Provide the (x, y) coordinate of the cell's center where the given text is located.  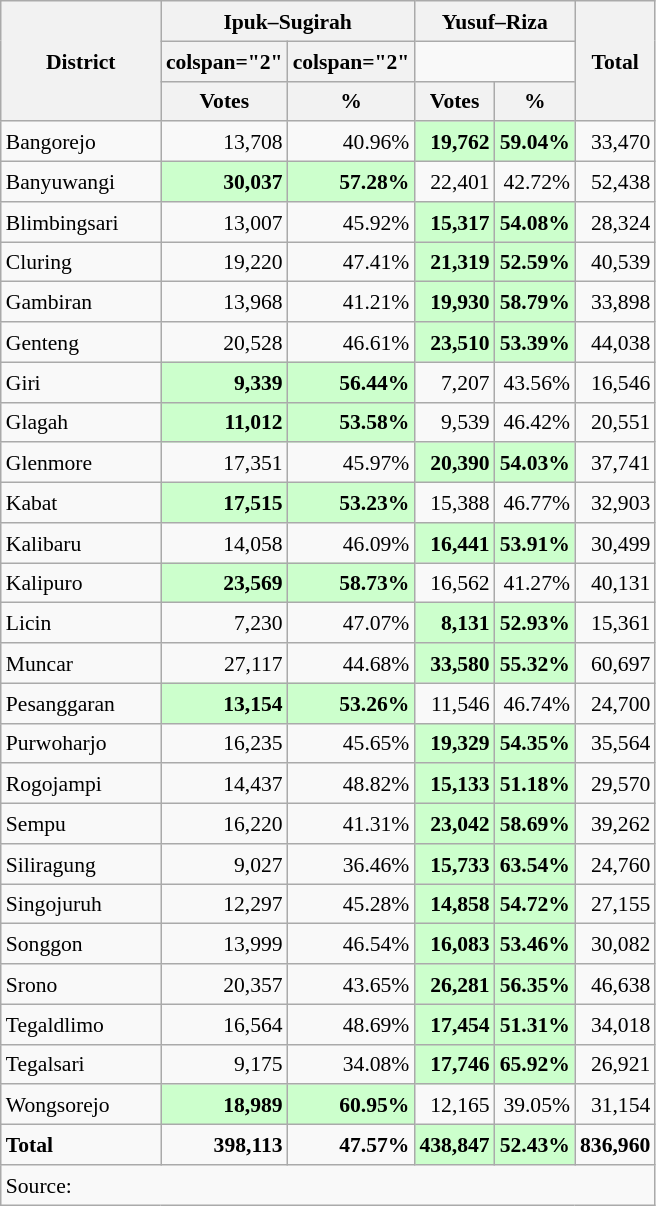
46.09% (352, 543)
54.08% (535, 222)
Kalibaru (81, 543)
44.68% (352, 663)
47.57% (352, 1145)
16,235 (224, 743)
8,131 (454, 623)
13,968 (224, 302)
7,230 (224, 623)
34.08% (352, 1064)
36.46% (352, 864)
16,562 (454, 583)
53.23% (352, 503)
23,569 (224, 583)
Muncar (81, 663)
24,760 (615, 864)
16,546 (615, 382)
45.97% (352, 463)
Pesanggaran (81, 703)
Source: (328, 1185)
40,539 (615, 262)
17,746 (454, 1064)
45.92% (352, 222)
14,437 (224, 784)
40.96% (352, 142)
29,570 (615, 784)
16,564 (224, 1024)
Giri (81, 382)
Kalipuro (81, 583)
23,510 (454, 342)
Bangorejo (81, 142)
15,733 (454, 864)
17,454 (454, 1024)
37,741 (615, 463)
57.28% (352, 182)
27,155 (615, 904)
53.46% (535, 944)
Yusuf–Riza (494, 21)
12,165 (454, 1105)
13,708 (224, 142)
63.54% (535, 864)
13,007 (224, 222)
12,297 (224, 904)
13,154 (224, 703)
District (81, 61)
17,515 (224, 503)
836,960 (615, 1145)
59.04% (535, 142)
58.73% (352, 583)
14,858 (454, 904)
438,847 (454, 1145)
Glenmore (81, 463)
53.39% (535, 342)
65.92% (535, 1064)
60.95% (352, 1105)
Songgon (81, 944)
16,083 (454, 944)
41.21% (352, 302)
52.93% (535, 623)
41.27% (535, 583)
19,930 (454, 302)
15,133 (454, 784)
14,058 (224, 543)
16,441 (454, 543)
Siliragung (81, 864)
53.26% (352, 703)
53.91% (535, 543)
Singojuruh (81, 904)
Blimbingsari (81, 222)
30,082 (615, 944)
45.28% (352, 904)
34,018 (615, 1024)
46.54% (352, 944)
33,580 (454, 663)
48.82% (352, 784)
Ipuk–Sugirah (288, 21)
43.56% (535, 382)
Kabat (81, 503)
45.65% (352, 743)
46.42% (535, 422)
46.77% (535, 503)
26,921 (615, 1064)
43.65% (352, 984)
15,317 (454, 222)
Sempu (81, 824)
22,401 (454, 182)
15,361 (615, 623)
30,037 (224, 182)
46.61% (352, 342)
58.69% (535, 824)
54.03% (535, 463)
44,038 (615, 342)
47.07% (352, 623)
47.41% (352, 262)
Licin (81, 623)
7,207 (454, 382)
20,390 (454, 463)
21,319 (454, 262)
11,012 (224, 422)
Banyuwangi (81, 182)
Tegalsari (81, 1064)
9,175 (224, 1064)
30,499 (615, 543)
Purwoharjo (81, 743)
19,220 (224, 262)
39.05% (535, 1105)
33,470 (615, 142)
20,551 (615, 422)
Glagah (81, 422)
398,113 (224, 1145)
52.43% (535, 1145)
55.32% (535, 663)
51.18% (535, 784)
53.58% (352, 422)
23,042 (454, 824)
9,027 (224, 864)
42.72% (535, 182)
Tegaldlimo (81, 1024)
20,528 (224, 342)
41.31% (352, 824)
58.79% (535, 302)
32,903 (615, 503)
54.35% (535, 743)
13,999 (224, 944)
Srono (81, 984)
18,989 (224, 1105)
48.69% (352, 1024)
31,154 (615, 1105)
39,262 (615, 824)
27,117 (224, 663)
24,700 (615, 703)
9,339 (224, 382)
46.74% (535, 703)
Wongsorejo (81, 1105)
19,762 (454, 142)
16,220 (224, 824)
9,539 (454, 422)
56.44% (352, 382)
56.35% (535, 984)
Rogojampi (81, 784)
Cluring (81, 262)
11,546 (454, 703)
15,388 (454, 503)
20,357 (224, 984)
19,329 (454, 743)
Gambiran (81, 302)
52,438 (615, 182)
51.31% (535, 1024)
46,638 (615, 984)
60,697 (615, 663)
28,324 (615, 222)
52.59% (535, 262)
40,131 (615, 583)
33,898 (615, 302)
35,564 (615, 743)
Genteng (81, 342)
17,351 (224, 463)
26,281 (454, 984)
54.72% (535, 904)
